Capture the cell that displays the provided text and extract its [X, Y] central coordinate. 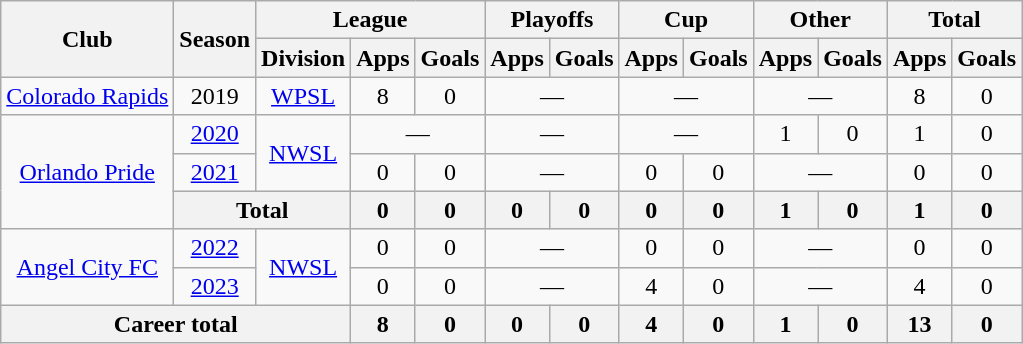
Colorado Rapids [88, 96]
2021 [215, 172]
League [370, 20]
Club [88, 39]
2023 [215, 286]
2022 [215, 248]
Career total [176, 324]
2020 [215, 134]
Other [820, 20]
Playoffs [552, 20]
WPSL [304, 96]
Division [304, 58]
Angel City FC [88, 267]
Season [215, 39]
13 [919, 324]
Orlando Pride [88, 172]
Cup [686, 20]
2019 [215, 96]
